Identify which cell holds the provided text, then report its [X, Y] central coordinate. 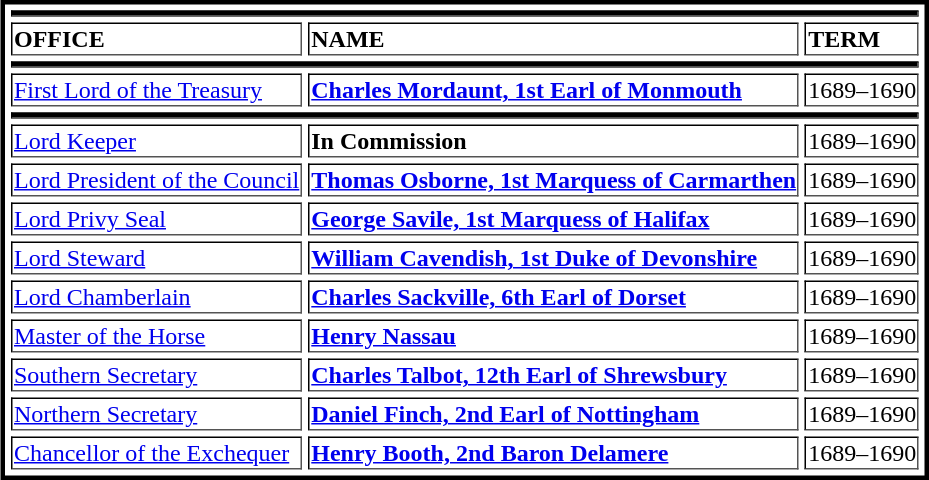
Lord Keeper [156, 140]
Daniel Finch, 2nd Earl of Nottingham [554, 414]
Charles Sackville, 6th Earl of Dorset [554, 296]
George Savile, 1st Marquess of Halifax [554, 218]
Lord Chamberlain [156, 296]
Charles Talbot, 12th Earl of Shrewsbury [554, 374]
Henry Booth, 2nd Baron Delamere [554, 452]
Southern Secretary [156, 374]
NAME [554, 38]
Charles Mordaunt, 1st Earl of Monmouth [554, 90]
In Commission [554, 140]
OFFICE [156, 38]
Lord Privy Seal [156, 218]
Northern Secretary [156, 414]
TERM [862, 38]
Master of the Horse [156, 336]
Lord Steward [156, 258]
William Cavendish, 1st Duke of Devonshire [554, 258]
First Lord of the Treasury [156, 90]
Henry Nassau [554, 336]
Chancellor of the Exchequer [156, 452]
Lord President of the Council [156, 180]
Thomas Osborne, 1st Marquess of Carmarthen [554, 180]
